Output the [X, Y] coordinate of the center of the cell containing the given text.  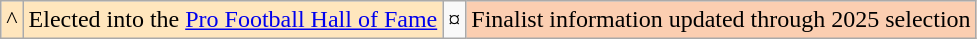
Elected into the Pro Football Hall of Fame [233, 20]
^ [12, 20]
¤ [454, 20]
Finalist information updated through 2025 selection [721, 20]
